Search for the cell housing the specified text and yield its (X, Y) center coordinate. 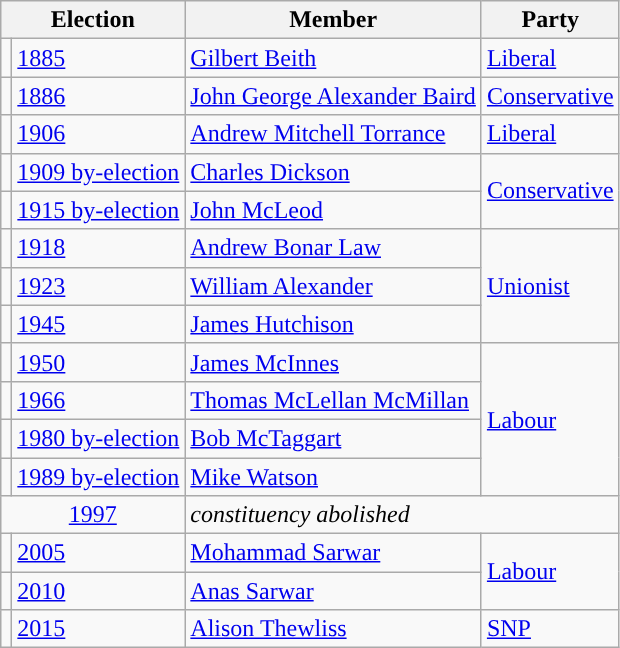
Election (93, 20)
Andrew Bonar Law (334, 248)
Mohammad Sarwar (334, 553)
1923 (98, 286)
SNP (550, 629)
1906 (98, 134)
William Alexander (334, 286)
1997 (93, 515)
2015 (98, 629)
constituency abolished (402, 515)
1966 (98, 400)
John George Alexander Baird (334, 96)
Anas Sarwar (334, 591)
John McLeod (334, 210)
Unionist (550, 286)
1886 (98, 96)
1915 by-election (98, 210)
Mike Watson (334, 477)
1885 (98, 58)
James Hutchison (334, 324)
Andrew Mitchell Torrance (334, 134)
1909 by-election (98, 172)
Charles Dickson (334, 172)
Member (334, 20)
1950 (98, 362)
Bob McTaggart (334, 438)
2005 (98, 553)
1980 by-election (98, 438)
2010 (98, 591)
Gilbert Beith (334, 58)
1945 (98, 324)
Thomas McLellan McMillan (334, 400)
James McInnes (334, 362)
1918 (98, 248)
Alison Thewliss (334, 629)
Party (550, 20)
1989 by-election (98, 477)
